Output the [X, Y] coordinate of the center of the cell containing the given text.  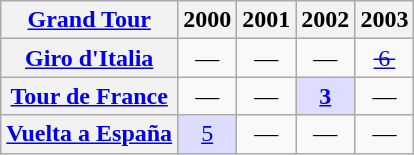
5 [208, 134]
Vuelta a España [90, 134]
2001 [266, 20]
2003 [384, 20]
2000 [208, 20]
3 [326, 96]
Tour de France [90, 96]
Grand Tour [90, 20]
Giro d'Italia [90, 58]
2002 [326, 20]
6 [384, 58]
